Locate the cell with the specified text and output its [X, Y] center coordinate. 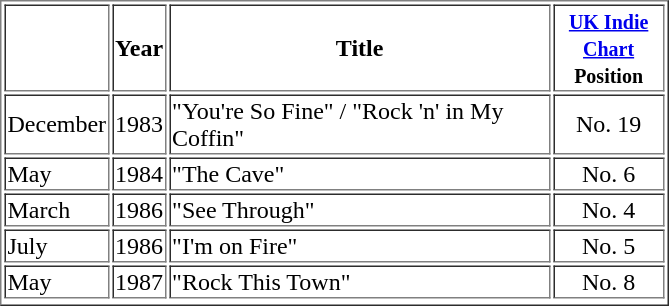
1987 [139, 282]
Title [360, 48]
March [56, 210]
"Rock This Town" [360, 282]
July [56, 246]
No. 8 [608, 282]
UK Indie Chart Position [608, 48]
"I'm on Fire" [360, 246]
1984 [139, 174]
"See Through" [360, 210]
"You're So Fine" / "Rock 'n' in My Coffin" [360, 124]
December [56, 124]
No. 5 [608, 246]
"The Cave" [360, 174]
1983 [139, 124]
No. 19 [608, 124]
No. 4 [608, 210]
No. 6 [608, 174]
Year [139, 48]
